Pinpoint the cell where the given text exists, returning its (X, Y) midpoint coordinate. 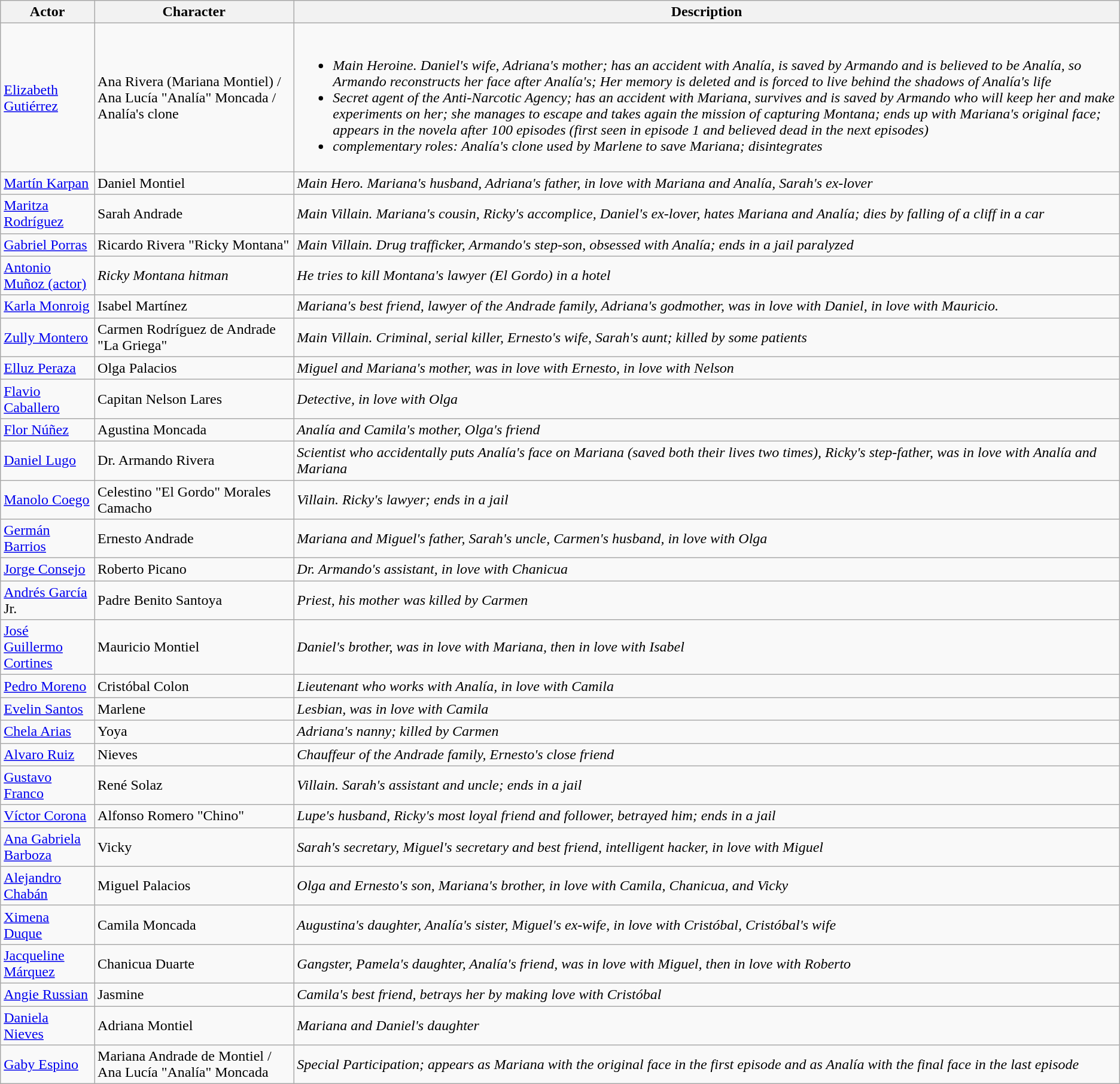
Maritza Rodríguez (48, 214)
Dr. Armando Rivera (194, 461)
Sarah's secretary, Miguel's secretary and best friend, intelligent hacker, in love with Miguel (707, 847)
José Guillermo Cortines (48, 647)
Adriana Montiel (194, 1025)
Ernesto Andrade (194, 538)
Padre Benito Santoya (194, 601)
Ximena Duque (48, 925)
Evelin Santos (48, 709)
Jacqueline Márquez (48, 963)
Augustina's daughter, Analía's sister, Miguel's ex-wife, in love with Cristóbal, Cristóbal's wife (707, 925)
Camila Moncada (194, 925)
Detective, in love with Olga (707, 398)
Gangster, Pamela's daughter, Analía's friend, was in love with Miguel, then in love with Roberto (707, 963)
Mauricio Montiel (194, 647)
Vicky (194, 847)
Roberto Picano (194, 570)
Celestino "El Gordo" Morales Camacho (194, 499)
Daniela Nieves (48, 1025)
Main Villain. Drug trafficker, Armando's step-son, obsessed with Analía; ends in a jail paralyzed (707, 245)
Ricky Montana hitman (194, 275)
Main Villain. Criminal, serial killer, Ernesto's wife, Sarah's aunt; killed by some patients (707, 337)
Scientist who accidentally puts Analía's face on Mariana (saved both their lives two times), Ricky's step-father, was in love with Analía and Mariana (707, 461)
Daniel Montiel (194, 183)
Actor (48, 12)
Villain. Ricky's lawyer; ends in a jail (707, 499)
Mariana and Miguel's father, Sarah's uncle, Carmen's husband, in love with Olga (707, 538)
Analía and Camila's mother, Olga's friend (707, 430)
Lesbian, was in love with Camila (707, 709)
Daniel Lugo (48, 461)
He tries to kill Montana's lawyer (El Gordo) in a hotel (707, 275)
Manolo Coego (48, 499)
Alvaro Ruiz (48, 754)
Adriana's nanny; killed by Carmen (707, 732)
Description (707, 12)
Flavio Caballero (48, 398)
Angie Russian (48, 994)
Capitan Nelson Lares (194, 398)
Yoya (194, 732)
Alfonso Romero "Chino" (194, 816)
Martín Karpan (48, 183)
Pedro Moreno (48, 686)
Elluz Peraza (48, 368)
Isabel Martínez (194, 306)
Jasmine (194, 994)
Cristóbal Colon (194, 686)
Antonio Muñoz (actor) (48, 275)
Germán Barrios (48, 538)
Jorge Consejo (48, 570)
Main Hero. Mariana's husband, Adriana's father, in love with Mariana and Analía, Sarah's ex-lover (707, 183)
Agustina Moncada (194, 430)
Mariana Andrade de Montiel / Ana Lucía "Analía" Moncada (194, 1065)
Priest, his mother was killed by Carmen (707, 601)
Villain. Sarah's assistant and uncle; ends in a jail (707, 785)
Karla Monroig (48, 306)
Chauffeur of the Andrade family, Ernesto's close friend (707, 754)
Nieves (194, 754)
Miguel Palacios (194, 885)
Flor Núñez (48, 430)
Carmen Rodríguez de Andrade "La Griega" (194, 337)
Zully Montero (48, 337)
René Solaz (194, 785)
Víctor Corona (48, 816)
Camila's best friend, betrays her by making love with Cristóbal (707, 994)
Chanicua Duarte (194, 963)
Olga Palacios (194, 368)
Ricardo Rivera "Ricky Montana" (194, 245)
Character (194, 12)
Ana Rivera (Mariana Montiel) / Ana Lucía "Analía" Moncada / Analía's clone (194, 98)
Chela Arias (48, 732)
Gustavo Franco (48, 785)
Alejandro Chabán (48, 885)
Mariana's best friend, lawyer of the Andrade family, Adriana's godmother, was in love with Daniel, in love with Mauricio. (707, 306)
Daniel's brother, was in love with Mariana, then in love with Isabel (707, 647)
Olga and Ernesto's son, Mariana's brother, in love with Camila, Chanicua, and Vicky (707, 885)
Gabriel Porras (48, 245)
Lieutenant who works with Analía, in love with Camila (707, 686)
Dr. Armando's assistant, in love with Chanicua (707, 570)
Ana Gabriela Barboza (48, 847)
Sarah Andrade (194, 214)
Andrés García Jr. (48, 601)
Lupe's husband, Ricky's most loyal friend and follower, betrayed him; ends in a jail (707, 816)
Elizabeth Gutiérrez (48, 98)
Special Participation; appears as Mariana with the original face in the first episode and as Analía with the final face in the last episode (707, 1065)
Gaby Espino (48, 1065)
Mariana and Daniel's daughter (707, 1025)
Marlene (194, 709)
Main Villain. Mariana's cousin, Ricky's accomplice, Daniel's ex-lover, hates Mariana and Analía; dies by falling of a cliff in a car (707, 214)
Miguel and Mariana's mother, was in love with Ernesto, in love with Nelson (707, 368)
